Output the (X, Y) coordinate of the center of the cell containing the given text.  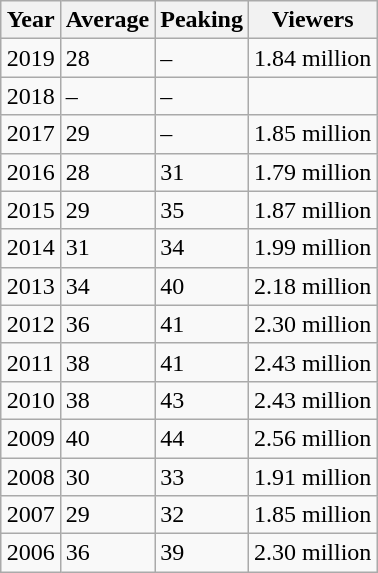
Average (108, 20)
43 (202, 400)
Peaking (202, 20)
2010 (30, 400)
Year (30, 20)
1.87 million (312, 210)
2.18 million (312, 286)
44 (202, 438)
2018 (30, 96)
1.84 million (312, 58)
2007 (30, 515)
2011 (30, 362)
2006 (30, 553)
39 (202, 553)
2017 (30, 134)
1.91 million (312, 477)
2008 (30, 477)
2016 (30, 172)
2015 (30, 210)
2019 (30, 58)
2009 (30, 438)
2014 (30, 248)
2013 (30, 286)
30 (108, 477)
32 (202, 515)
33 (202, 477)
2012 (30, 324)
35 (202, 210)
1.99 million (312, 248)
1.79 million (312, 172)
2.56 million (312, 438)
Viewers (312, 20)
